Scan for the cell matching the given text and deliver its [x, y] coordinate at center. 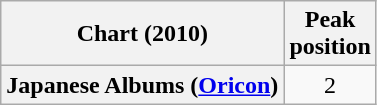
2 [330, 85]
Japanese Albums (Oricon) [142, 85]
Chart (2010) [142, 34]
Peakposition [330, 34]
